Pinpoint the cell where the given text exists, returning its (X, Y) midpoint coordinate. 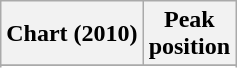
Peakposition (189, 34)
Chart (2010) (72, 34)
